From the cell containing the given text, extract its center point as (X, Y) coordinate. 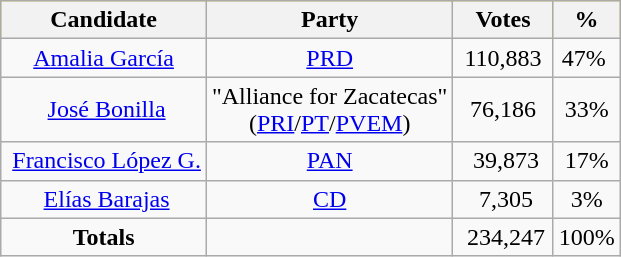
José Bonilla (104, 110)
Candidate (104, 20)
PRD (330, 58)
39,873 (503, 161)
110,883 (503, 58)
PAN (330, 161)
47% (586, 58)
"Alliance for Zacatecas"(PRI/PT/PVEM) (330, 110)
Party (330, 20)
Francisco López G. (104, 161)
% (586, 20)
7,305 (503, 199)
234,247 (503, 237)
Elías Barajas (104, 199)
76,186 (503, 110)
17% (586, 161)
3% (586, 199)
33% (586, 110)
CD (330, 199)
Votes (503, 20)
Totals (104, 237)
100% (586, 237)
Amalia García (104, 58)
